Determine the (X, Y) coordinate at the center of the cell enclosing the given text.  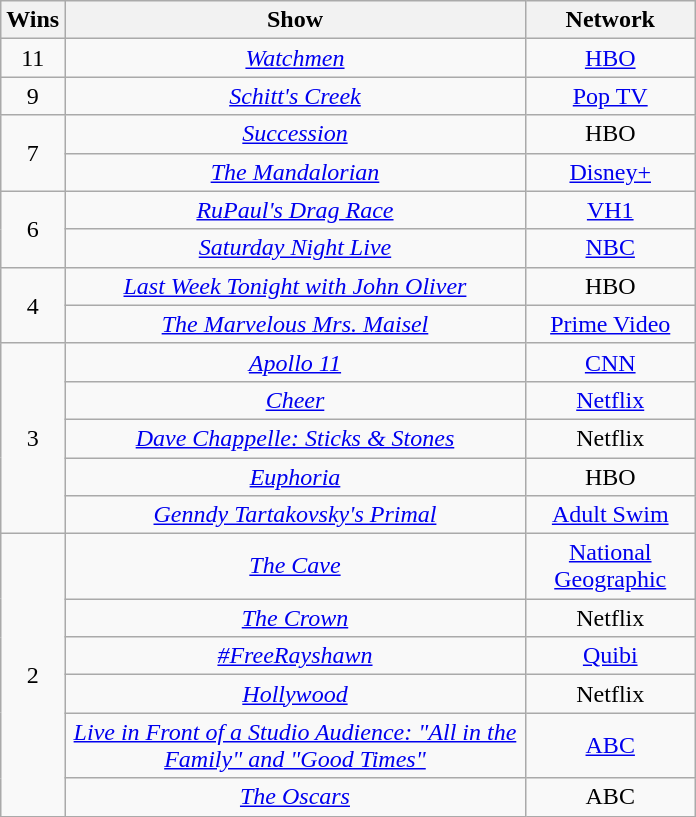
4 (33, 305)
3 (33, 438)
The Marvelous Mrs. Maisel (295, 324)
Euphoria (295, 477)
National Geographic (610, 566)
The Crown (295, 618)
Live in Front of a Studio Audience: "All in the Family" and "Good Times" (295, 746)
Show (295, 20)
NBC (610, 248)
Last Week Tonight with John Oliver (295, 286)
The Mandalorian (295, 172)
Saturday Night Live (295, 248)
Hollywood (295, 694)
7 (33, 153)
Schitt's Creek (295, 96)
Apollo 11 (295, 362)
11 (33, 58)
Disney+ (610, 172)
Prime Video (610, 324)
9 (33, 96)
Succession (295, 134)
Quibi (610, 656)
Dave Chappelle: Sticks & Stones (295, 438)
VH1 (610, 210)
Watchmen (295, 58)
Adult Swim (610, 515)
#FreeRayshawn (295, 656)
2 (33, 675)
The Oscars (295, 797)
Pop TV (610, 96)
6 (33, 229)
Network (610, 20)
Genndy Tartakovsky's Primal (295, 515)
RuPaul's Drag Race (295, 210)
Cheer (295, 400)
CNN (610, 362)
Wins (33, 20)
The Cave (295, 566)
